Locate the cell with the specified text and output its (x, y) center coordinate. 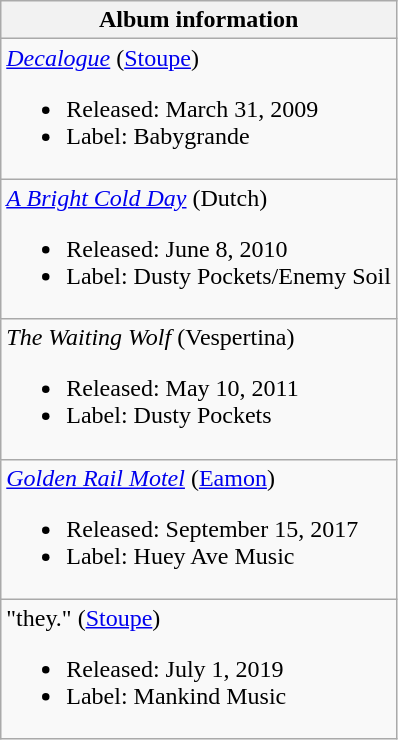
Golden Rail Motel (Eamon)Released: September 15, 2017Label: Huey Ave Music (199, 529)
A Bright Cold Day (Dutch)Released: June 8, 2010Label: Dusty Pockets/Enemy Soil (199, 249)
The Waiting Wolf (Vespertina)Released: May 10, 2011Label: Dusty Pockets (199, 389)
Album information (199, 20)
"they." (Stoupe)Released: July 1, 2019Label: Mankind Music (199, 669)
Decalogue (Stoupe)Released: March 31, 2009Label: Babygrande (199, 109)
